Search for the cell housing the specified text and yield its (x, y) center coordinate. 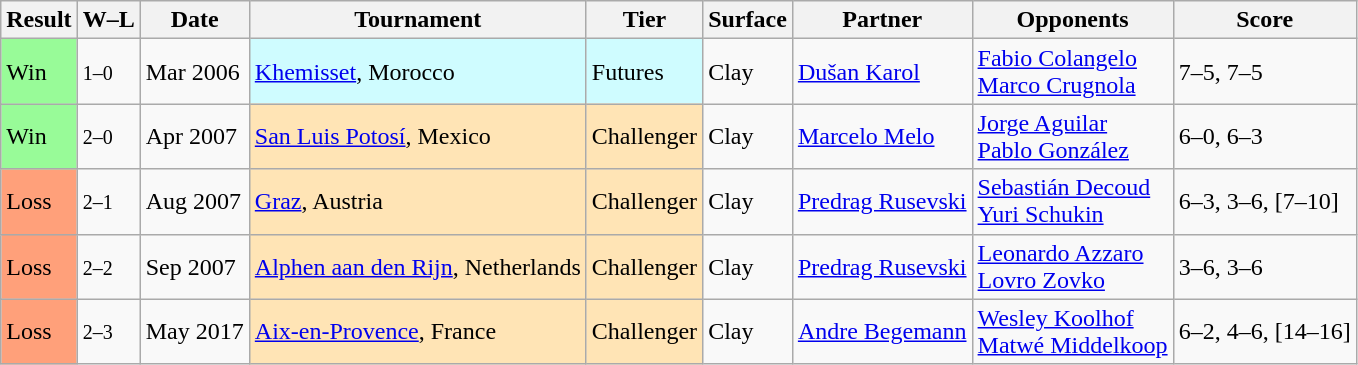
Tournament (418, 20)
May 2017 (194, 332)
2–0 (108, 136)
Tier (644, 20)
Aix-en-Provence, France (418, 332)
Dušan Karol (882, 72)
Alphen aan den Rijn, Netherlands (418, 266)
6–2, 4–6, [14–16] (1264, 332)
6–0, 6–3 (1264, 136)
7–5, 7–5 (1264, 72)
Leonardo Azzaro Lovro Zovko (1072, 266)
Andre Begemann (882, 332)
Wesley Koolhof Matwé Middelkoop (1072, 332)
Sep 2007 (194, 266)
Aug 2007 (194, 202)
Fabio Colangelo Marco Crugnola (1072, 72)
Futures (644, 72)
Khemisset, Morocco (418, 72)
Date (194, 20)
2–2 (108, 266)
2–1 (108, 202)
3–6, 3–6 (1264, 266)
Mar 2006 (194, 72)
San Luis Potosí, Mexico (418, 136)
W–L (108, 20)
Jorge Aguilar Pablo González (1072, 136)
6–3, 3–6, [7–10] (1264, 202)
1–0 (108, 72)
Graz, Austria (418, 202)
Partner (882, 20)
Result (39, 20)
Apr 2007 (194, 136)
Score (1264, 20)
Marcelo Melo (882, 136)
Sebastián Decoud Yuri Schukin (1072, 202)
2–3 (108, 332)
Opponents (1072, 20)
Surface (748, 20)
